Detect which cell encompasses the target text, then output its (x, y) center coordinate. 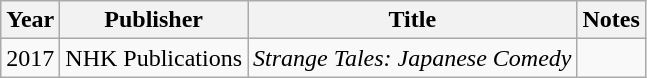
Publisher (154, 20)
NHK Publications (154, 58)
Year (30, 20)
Notes (611, 20)
Strange Tales: Japanese Comedy (412, 58)
2017 (30, 58)
Title (412, 20)
